Return the (x, y) coordinate for the center point of the cell that contains the specified text.  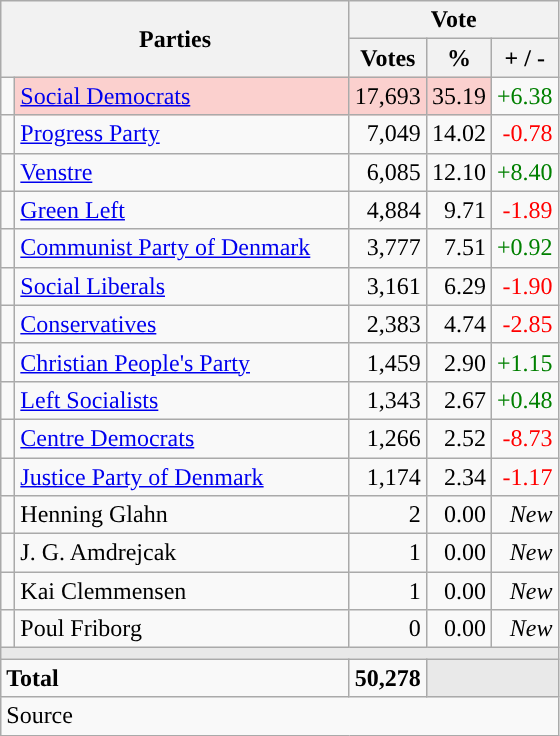
Left Socialists (182, 400)
-8.73 (524, 438)
Henning Glahn (182, 515)
1,459 (388, 362)
9.71 (458, 210)
-2.85 (524, 324)
12.10 (458, 172)
Vote (454, 20)
Conservatives (182, 324)
35.19 (458, 96)
Source (280, 716)
Communist Party of Denmark (182, 248)
-1.17 (524, 477)
+6.38 (524, 96)
+0.48 (524, 400)
Venstre (182, 172)
2.67 (458, 400)
3,161 (388, 286)
+0.92 (524, 248)
+ / - (524, 58)
50,278 (388, 678)
Poul Friborg (182, 629)
Christian People's Party (182, 362)
1,266 (388, 438)
Social Liberals (182, 286)
Centre Democrats (182, 438)
4.74 (458, 324)
% (458, 58)
-0.78 (524, 134)
14.02 (458, 134)
Justice Party of Denmark (182, 477)
Green Left (182, 210)
7.51 (458, 248)
Kai Clemmensen (182, 591)
Votes (388, 58)
7,049 (388, 134)
6,085 (388, 172)
Progress Party (182, 134)
J. G. Amdrejcak (182, 553)
-1.90 (524, 286)
Parties (176, 39)
3,777 (388, 248)
2.34 (458, 477)
1,174 (388, 477)
2.52 (458, 438)
6.29 (458, 286)
4,884 (388, 210)
2 (388, 515)
2.90 (458, 362)
+8.40 (524, 172)
0 (388, 629)
+1.15 (524, 362)
-1.89 (524, 210)
Total (176, 678)
Social Democrats (182, 96)
17,693 (388, 96)
1,343 (388, 400)
2,383 (388, 324)
